Capture the cell that displays the provided text and extract its [X, Y] central coordinate. 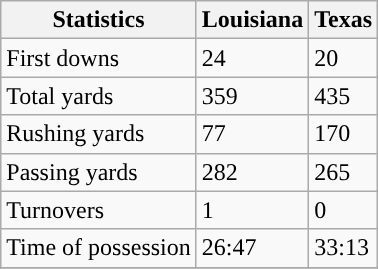
Louisiana [252, 20]
1 [252, 210]
33:13 [344, 248]
77 [252, 134]
Texas [344, 20]
265 [344, 172]
Turnovers [99, 210]
Statistics [99, 20]
20 [344, 58]
24 [252, 58]
359 [252, 96]
170 [344, 134]
Passing yards [99, 172]
282 [252, 172]
Total yards [99, 96]
26:47 [252, 248]
First downs [99, 58]
435 [344, 96]
Rushing yards [99, 134]
0 [344, 210]
Time of possession [99, 248]
